Output the (X, Y) coordinate of the center of the cell containing the given text.  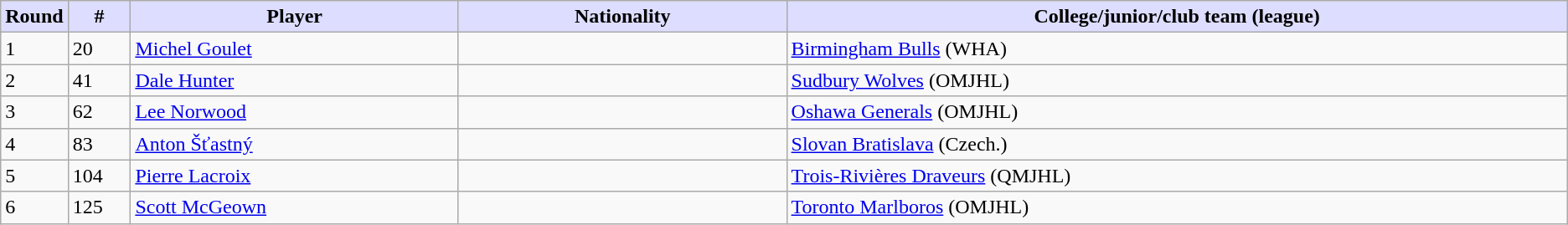
1 (34, 49)
Player (295, 17)
Toronto Marlboros (OMJHL) (1177, 207)
3 (34, 112)
2 (34, 80)
Anton Šťastný (295, 144)
Nationality (622, 17)
Lee Norwood (295, 112)
Oshawa Generals (OMJHL) (1177, 112)
20 (99, 49)
Scott McGeown (295, 207)
4 (34, 144)
Pierre Lacroix (295, 176)
Birmingham Bulls (WHA) (1177, 49)
41 (99, 80)
Michel Goulet (295, 49)
62 (99, 112)
# (99, 17)
104 (99, 176)
College/junior/club team (league) (1177, 17)
Trois-Rivières Draveurs (QMJHL) (1177, 176)
5 (34, 176)
83 (99, 144)
Round (34, 17)
6 (34, 207)
Slovan Bratislava (Czech.) (1177, 144)
Dale Hunter (295, 80)
Sudbury Wolves (OMJHL) (1177, 80)
125 (99, 207)
